Search for the cell housing the specified text and yield its [X, Y] center coordinate. 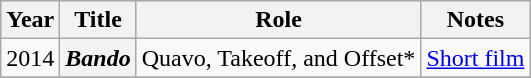
Short film [476, 58]
2014 [30, 58]
Role [278, 20]
Title [98, 20]
Year [30, 20]
Notes [476, 20]
Bando [98, 58]
Quavo, Takeoff, and Offset* [278, 58]
